Capture the cell that displays the provided text and extract its [x, y] central coordinate. 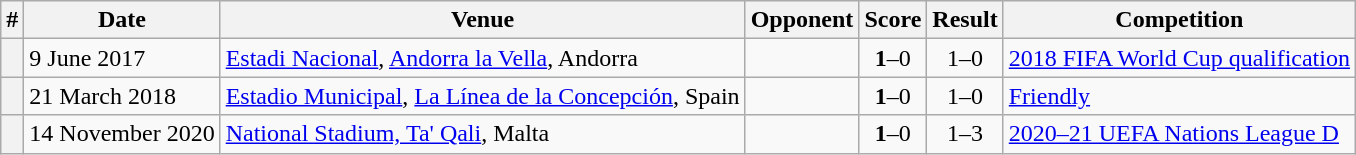
2018 FIFA World Cup qualification [1179, 58]
Score [893, 20]
Friendly [1179, 96]
2020–21 UEFA Nations League D [1179, 134]
21 March 2018 [122, 96]
Venue [482, 20]
# [12, 20]
Result [965, 20]
1–3 [965, 134]
National Stadium, Ta' Qali, Malta [482, 134]
14 November 2020 [122, 134]
9 June 2017 [122, 58]
Estadi Nacional, Andorra la Vella, Andorra [482, 58]
Date [122, 20]
Competition [1179, 20]
Opponent [802, 20]
Estadio Municipal, La Línea de la Concepción, Spain [482, 96]
